Capture the cell that displays the provided text and extract its (X, Y) central coordinate. 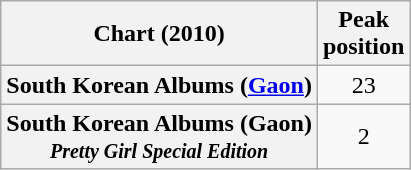
Peakposition (363, 34)
South Korean Albums (Gaon) (160, 85)
23 (363, 85)
South Korean Albums (Gaon)Pretty Girl Special Edition (160, 136)
Chart (2010) (160, 34)
2 (363, 136)
